Locate the cell with the specified text and output its [x, y] center coordinate. 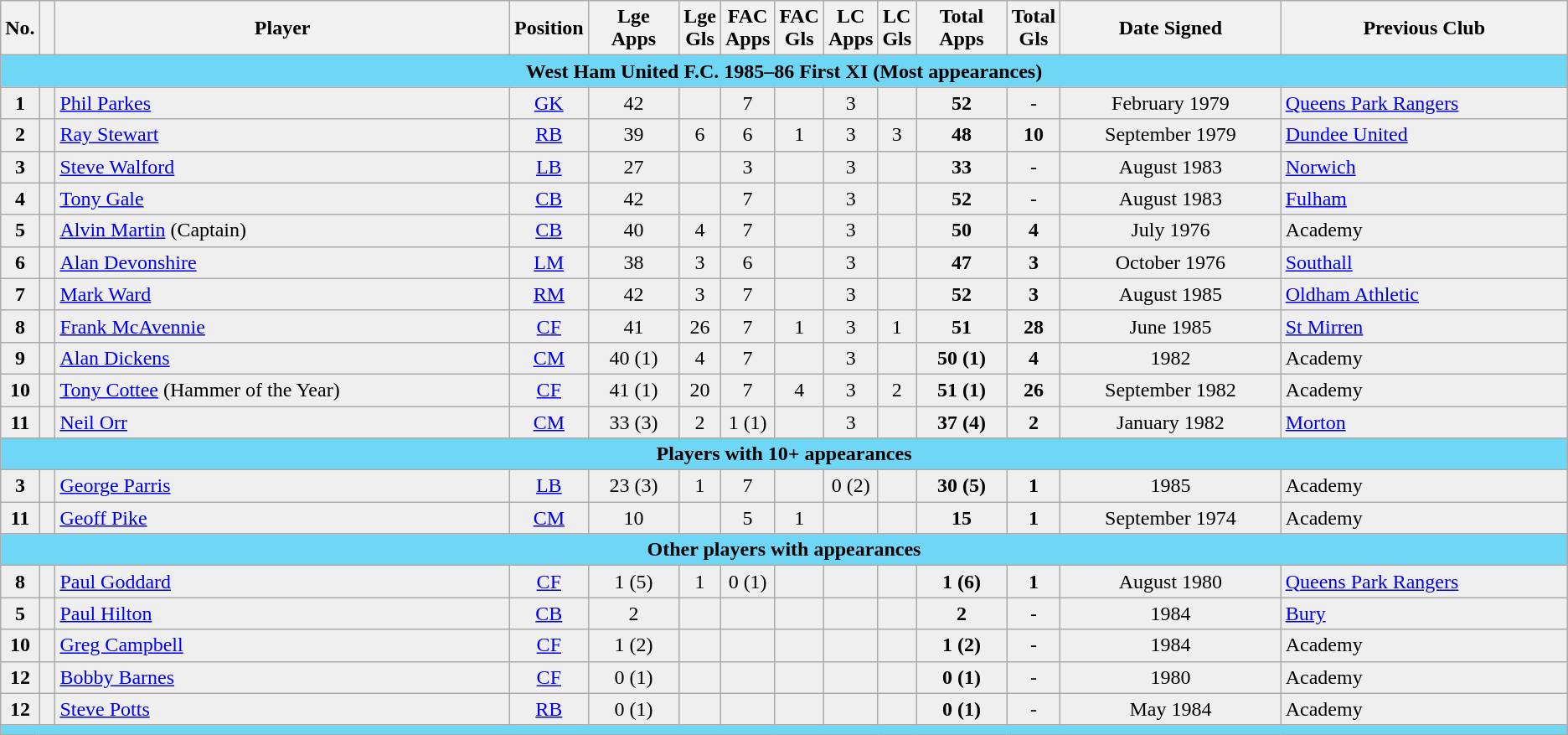
41 [633, 326]
Bobby Barnes [283, 677]
August 1985 [1171, 294]
Geoff Pike [283, 518]
48 [962, 135]
George Parris [283, 486]
Southall [1424, 262]
Frank McAvennie [283, 326]
1982 [1171, 358]
St Mirren [1424, 326]
Phil Parkes [283, 103]
July 1976 [1171, 230]
Greg Campbell [283, 645]
Neil Orr [283, 422]
Player [283, 28]
Position [549, 28]
33 (3) [633, 422]
27 [633, 167]
Ray Stewart [283, 135]
January 1982 [1171, 422]
1 (1) [747, 422]
50 (1) [962, 358]
Paul Hilton [283, 613]
51 (1) [962, 390]
9 [20, 358]
LM [549, 262]
Previous Club [1424, 28]
Paul Goddard [283, 582]
LCApps [850, 28]
LCGls [897, 28]
Oldham Athletic [1424, 294]
Tony Gale [283, 199]
Tony Cottee (Hammer of the Year) [283, 390]
1 (6) [962, 582]
20 [700, 390]
51 [962, 326]
June 1985 [1171, 326]
TotalApps [962, 28]
40 (1) [633, 358]
1980 [1171, 677]
Fulham [1424, 199]
May 1984 [1171, 709]
No. [20, 28]
September 1982 [1171, 390]
TotalGls [1034, 28]
LgeApps [633, 28]
Mark Ward [283, 294]
1985 [1171, 486]
February 1979 [1171, 103]
28 [1034, 326]
Steve Potts [283, 709]
Date Signed [1171, 28]
RM [549, 294]
FACGls [799, 28]
West Ham United F.C. 1985–86 First XI (Most appearances) [784, 71]
Norwich [1424, 167]
47 [962, 262]
Other players with appearances [784, 550]
Players with 10+ appearances [784, 454]
Bury [1424, 613]
39 [633, 135]
Morton [1424, 422]
Alan Dickens [283, 358]
LgeGls [700, 28]
October 1976 [1171, 262]
1 (5) [633, 582]
August 1980 [1171, 582]
41 (1) [633, 390]
FACApps [747, 28]
Dundee United [1424, 135]
15 [962, 518]
37 (4) [962, 422]
Alan Devonshire [283, 262]
Steve Walford [283, 167]
50 [962, 230]
33 [962, 167]
0 (2) [850, 486]
September 1979 [1171, 135]
GK [549, 103]
September 1974 [1171, 518]
40 [633, 230]
23 (3) [633, 486]
30 (5) [962, 486]
Alvin Martin (Captain) [283, 230]
38 [633, 262]
